Capture the cell that displays the provided text and extract its (X, Y) central coordinate. 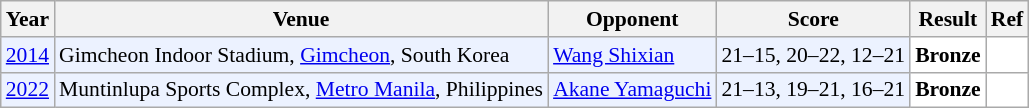
Akane Yamaguchi (632, 90)
Ref (1007, 19)
Gimcheon Indoor Stadium, Gimcheon, South Korea (301, 55)
21–15, 20–22, 12–21 (813, 55)
2022 (28, 90)
Wang Shixian (632, 55)
Year (28, 19)
Venue (301, 19)
Opponent (632, 19)
Result (948, 19)
Muntinlupa Sports Complex, Metro Manila, Philippines (301, 90)
2014 (28, 55)
21–13, 19–21, 16–21 (813, 90)
Score (813, 19)
